Determine the (x, y) coordinate at the center of the cell enclosing the given text.  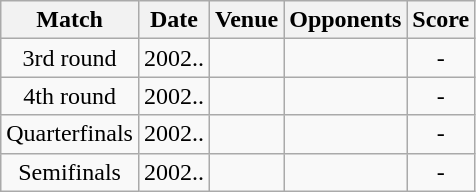
Score (441, 20)
3rd round (70, 58)
4th round (70, 96)
Venue (246, 20)
Date (174, 20)
Semifinals (70, 172)
Quarterfinals (70, 134)
Match (70, 20)
Opponents (346, 20)
